Provide the [X, Y] coordinate of the cell's center where the given text is located.  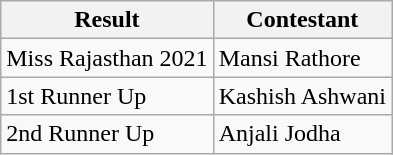
Mansi Rathore [302, 58]
Result [107, 20]
Contestant [302, 20]
1st Runner Up [107, 96]
Anjali Jodha [302, 134]
Miss Rajasthan 2021 [107, 58]
Kashish Ashwani [302, 96]
2nd Runner Up [107, 134]
